Find where the given text appears and provide that cell's center as [x, y] coordinate. 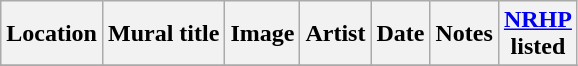
Image [262, 34]
Date [400, 34]
Notes [464, 34]
NRHPlisted [538, 34]
Artist [336, 34]
Location [52, 34]
Mural title [163, 34]
